Output the (X, Y) coordinate of the center of the cell containing the given text.  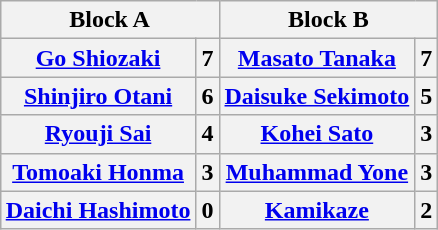
4 (208, 134)
Shinjiro Otani (98, 96)
5 (426, 96)
Kohei Sato (317, 134)
Block B (328, 20)
Muhammad Yone (317, 172)
Masato Tanaka (317, 58)
Ryouji Sai (98, 134)
Block A (110, 20)
Tomoaki Honma (98, 172)
2 (426, 210)
Daichi Hashimoto (98, 210)
Go Shiozaki (98, 58)
0 (208, 210)
Kamikaze (317, 210)
6 (208, 96)
Daisuke Sekimoto (317, 96)
